Find where the given text appears and provide that cell's center as [x, y] coordinate. 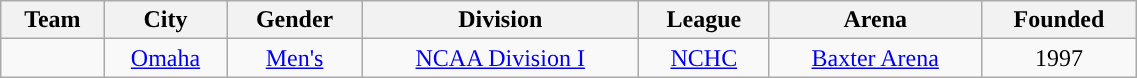
Omaha [166, 58]
League [704, 20]
NCHC [704, 58]
Baxter Arena [875, 58]
Division [500, 20]
City [166, 20]
Founded [1059, 20]
1997 [1059, 58]
Men's [294, 58]
Team [52, 20]
NCAA Division I [500, 58]
Arena [875, 20]
Gender [294, 20]
